Detect which cell encompasses the target text, then output its [x, y] center coordinate. 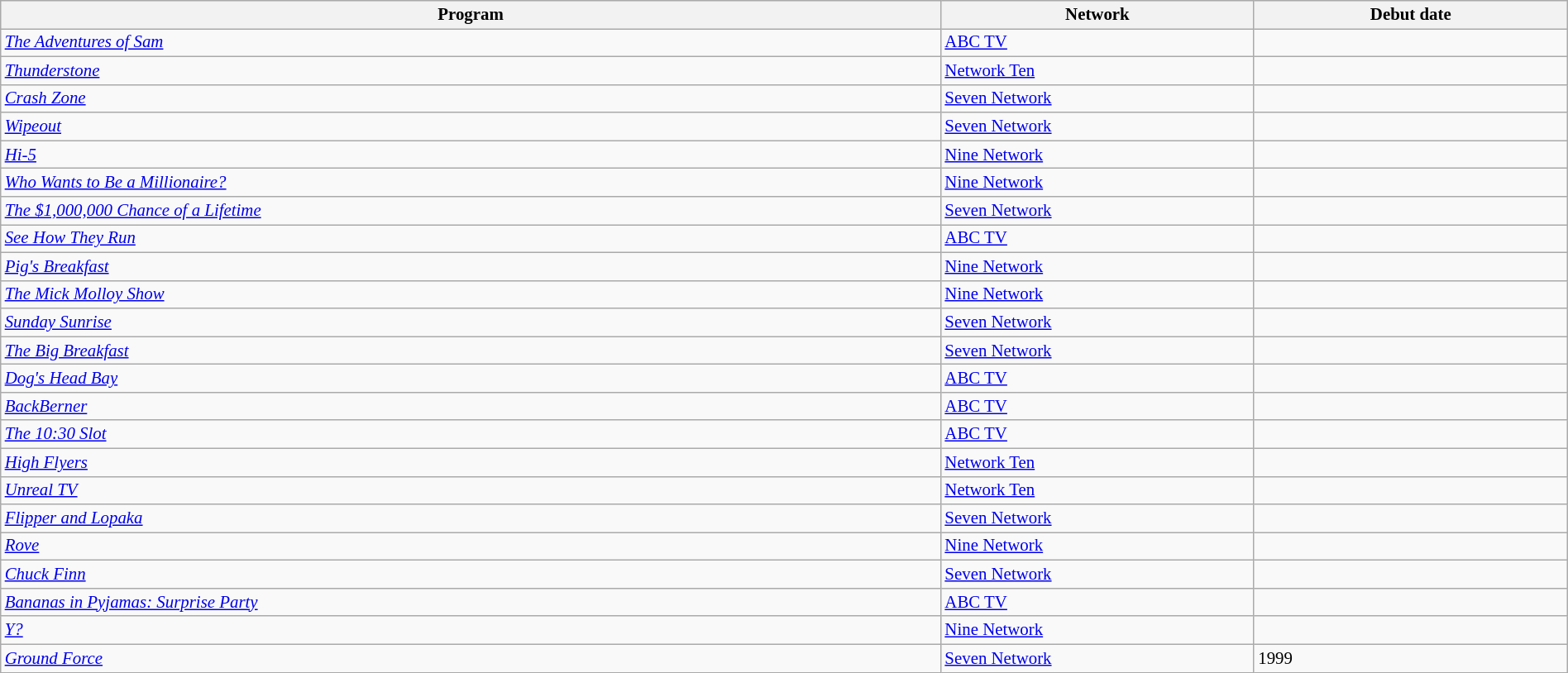
Y? [471, 630]
Flipper and Lopaka [471, 518]
Debut date [1411, 15]
BackBerner [471, 406]
See How They Run [471, 238]
The Mick Molloy Show [471, 294]
Who Wants to Be a Millionaire? [471, 183]
Program [471, 15]
Wipeout [471, 126]
Rove [471, 547]
Dog's Head Bay [471, 379]
1999 [1411, 658]
The Adventures of Sam [471, 42]
Unreal TV [471, 490]
Chuck Finn [471, 575]
The 10:30 Slot [471, 434]
Hi-5 [471, 155]
Bananas in Pyjamas: Surprise Party [471, 602]
High Flyers [471, 462]
The Big Breakfast [471, 351]
Sunday Sunrise [471, 322]
The $1,000,000 Chance of a Lifetime [471, 211]
Ground Force [471, 658]
Thunderstone [471, 70]
Network [1097, 15]
Crash Zone [471, 98]
Pig's Breakfast [471, 266]
